For the text-containing cell, return its midpoint in [x, y] coordinate format. 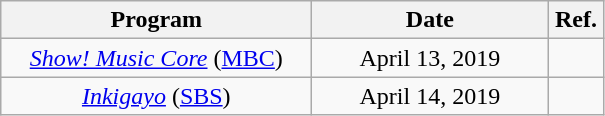
Program [156, 20]
Inkigayo (SBS) [156, 96]
April 13, 2019 [430, 58]
April 14, 2019 [430, 96]
Ref. [576, 20]
Date [430, 20]
Show! Music Core (MBC) [156, 58]
